Output the (X, Y) coordinate of the center of the cell containing the given text.  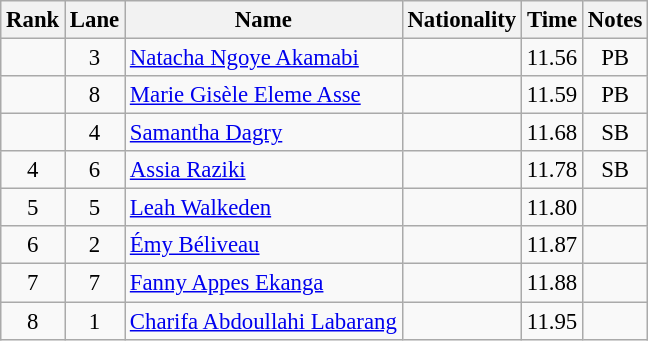
1 (95, 321)
Name (264, 20)
11.59 (552, 95)
Lane (95, 20)
11.95 (552, 321)
11.68 (552, 133)
Rank (33, 20)
11.88 (552, 283)
Marie Gisèle Eleme Asse (264, 95)
11.56 (552, 58)
Leah Walkeden (264, 208)
Assia Raziki (264, 170)
Émy Béliveau (264, 245)
Natacha Ngoye Akamabi (264, 58)
Charifa Abdoullahi Labarang (264, 321)
Samantha Dagry (264, 133)
3 (95, 58)
Notes (616, 20)
11.80 (552, 208)
11.78 (552, 170)
11.87 (552, 245)
2 (95, 245)
Nationality (462, 20)
Time (552, 20)
Fanny Appes Ekanga (264, 283)
